Provide the (x, y) coordinate of the cell's center where the given text is located.  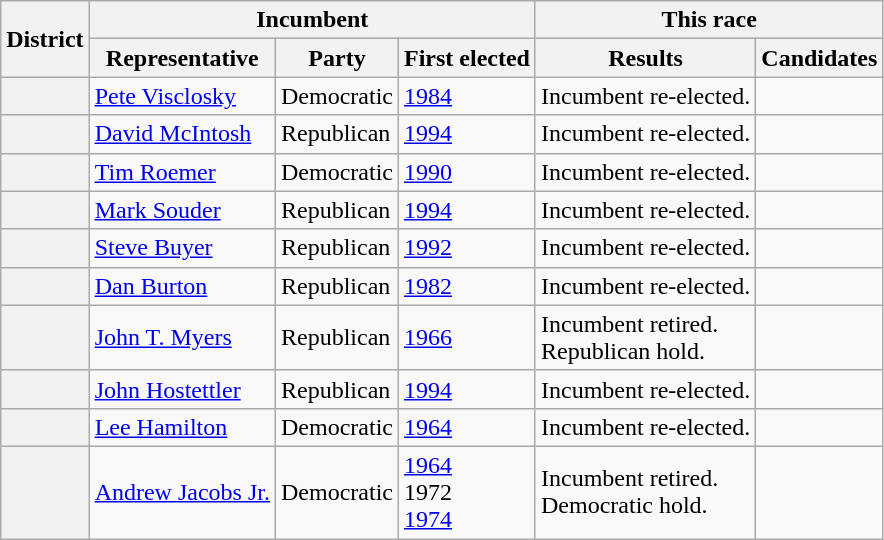
Incumbent retired.Republican hold. (645, 338)
19641972 1974 (466, 492)
Representative (182, 58)
Candidates (820, 58)
John T. Myers (182, 338)
1982 (466, 286)
1984 (466, 96)
Pete Visclosky (182, 96)
1964 (466, 427)
Dan Burton (182, 286)
This race (708, 20)
Mark Souder (182, 210)
Party (336, 58)
First elected (466, 58)
1992 (466, 248)
1966 (466, 338)
Lee Hamilton (182, 427)
District (45, 39)
Incumbent (312, 20)
1990 (466, 172)
John Hostettler (182, 389)
Steve Buyer (182, 248)
Results (645, 58)
Incumbent retired.Democratic hold. (645, 492)
David McIntosh (182, 134)
Tim Roemer (182, 172)
Andrew Jacobs Jr. (182, 492)
